Capture the cell that displays the provided text and extract its [x, y] central coordinate. 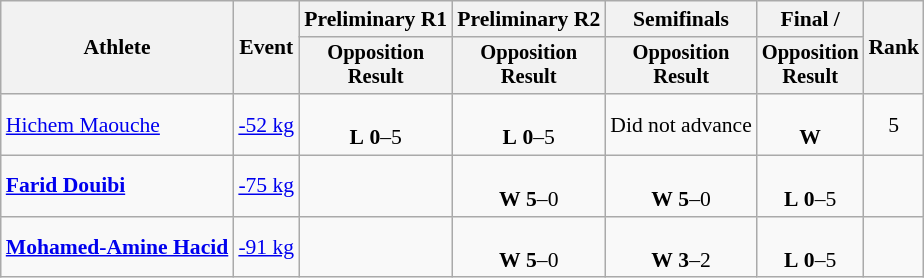
W 3–2 [681, 248]
W [810, 124]
Final / [810, 19]
Mohamed-Amine Hacid [118, 248]
Event [266, 48]
-91 kg [266, 248]
Semifinals [681, 19]
5 [894, 124]
Did not advance [681, 124]
Rank [894, 48]
-75 kg [266, 186]
-52 kg [266, 124]
Farid Douibi [118, 186]
Preliminary R1 [376, 19]
Hichem Maouche [118, 124]
Preliminary R2 [528, 19]
Athlete [118, 48]
